Return the [x, y] coordinate for the center point of the cell that contains the specified text.  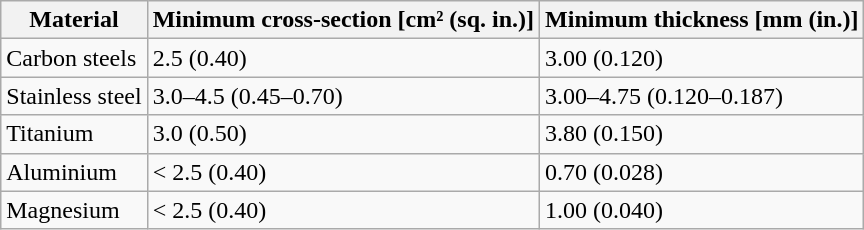
3.00–4.75 (0.120–0.187) [702, 96]
Minimum cross-section [cm² (sq. in.)] [343, 20]
Stainless steel [74, 96]
Material [74, 20]
3.0–4.5 (0.45–0.70) [343, 96]
0.70 (0.028) [702, 172]
3.0 (0.50) [343, 134]
1.00 (0.040) [702, 210]
3.80 (0.150) [702, 134]
2.5 (0.40) [343, 58]
3.00 (0.120) [702, 58]
Aluminium [74, 172]
Titanium [74, 134]
Carbon steels [74, 58]
Minimum thickness [mm (in.)] [702, 20]
Magnesium [74, 210]
